Scan for the cell matching the given text and deliver its [x, y] coordinate at center. 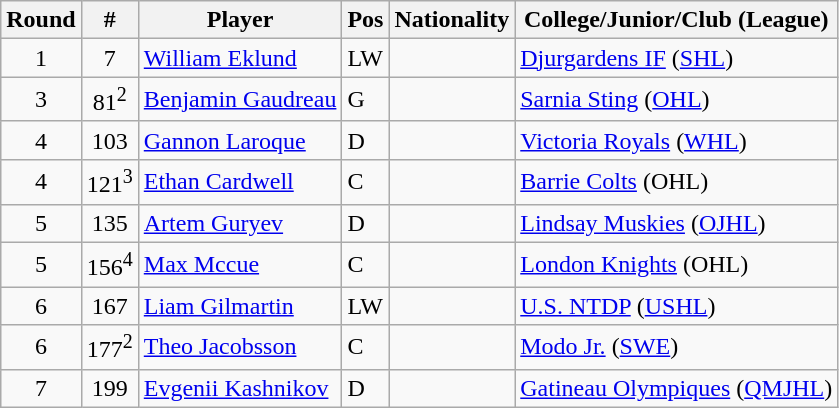
Benjamin Gaudreau [240, 100]
135 [110, 223]
Round [41, 20]
Sarnia Sting (OHL) [676, 100]
College/Junior/Club (League) [676, 20]
3 [41, 100]
Theo Jacobsson [240, 348]
1564 [110, 264]
William Eklund [240, 58]
1 [41, 58]
Barrie Colts (OHL) [676, 182]
812 [110, 100]
Lindsay Muskies (OJHL) [676, 223]
Evgenii Kashnikov [240, 388]
199 [110, 388]
Modo Jr. (SWE) [676, 348]
103 [110, 140]
Max Mccue [240, 264]
Player [240, 20]
Djurgardens IF (SHL) [676, 58]
Pos [366, 20]
G [366, 100]
Artem Guryev [240, 223]
Ethan Cardwell [240, 182]
U.S. NTDP (USHL) [676, 306]
Nationality [452, 20]
1213 [110, 182]
Liam Gilmartin [240, 306]
Gatineau Olympiques (QMJHL) [676, 388]
Victoria Royals (WHL) [676, 140]
1772 [110, 348]
167 [110, 306]
London Knights (OHL) [676, 264]
Gannon Laroque [240, 140]
# [110, 20]
